Pinpoint the cell where the given text exists, returning its (x, y) midpoint coordinate. 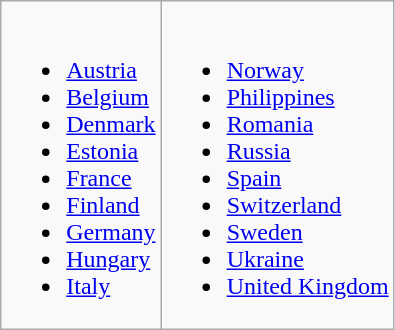
Austria Belgium Denmark Estonia France Finland Germany Hungary Italy (81, 166)
Norway Philippines Romania Russia Spain Switzerland Sweden Ukraine United Kingdom (278, 166)
